Pinpoint the cell where the given text exists, returning its [x, y] midpoint coordinate. 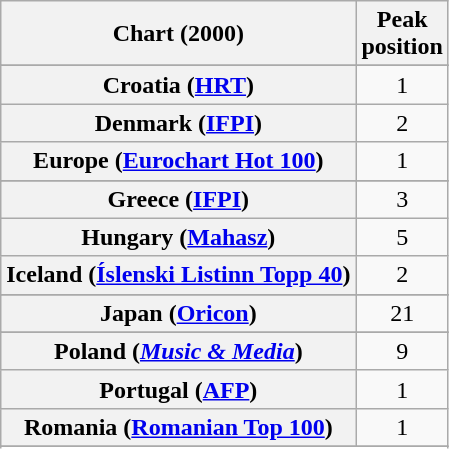
3 [402, 199]
Greece (IFPI) [178, 199]
Europe (Eurochart Hot 100) [178, 161]
5 [402, 237]
Portugal (AFP) [178, 389]
Poland (Music & Media) [178, 351]
Iceland (Íslenski Listinn Topp 40) [178, 275]
Romania (Romanian Top 100) [178, 427]
Hungary (Mahasz) [178, 237]
21 [402, 313]
Croatia (HRT) [178, 85]
9 [402, 351]
Peakposition [402, 34]
Denmark (IFPI) [178, 123]
Chart (2000) [178, 34]
Japan (Oricon) [178, 313]
